Find where the given text appears and provide that cell's center as (X, Y) coordinate. 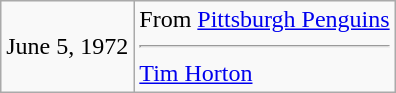
From Pittsburgh PenguinsTim Horton (264, 47)
June 5, 1972 (68, 47)
